Return the (x, y) coordinate for the center point of the cell that contains the specified text.  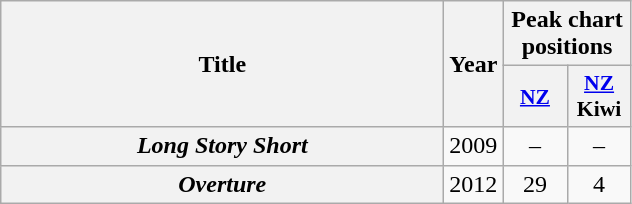
2009 (474, 146)
4 (599, 184)
NZKiwi (599, 96)
29 (535, 184)
Peak chart positions (567, 34)
2012 (474, 184)
Year (474, 64)
Long Story Short (222, 146)
Title (222, 64)
NZ (535, 96)
Overture (222, 184)
